Locate the cell with the specified text and output its (x, y) center coordinate. 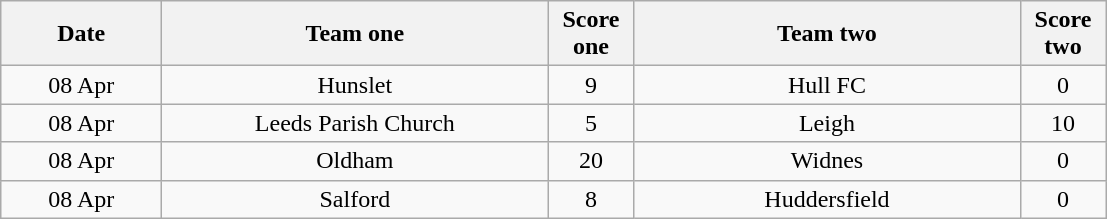
Score one (591, 34)
Widnes (827, 161)
Leigh (827, 123)
8 (591, 199)
Leeds Parish Church (355, 123)
20 (591, 161)
Salford (355, 199)
Date (82, 34)
Hull FC (827, 85)
10 (1063, 123)
Hunslet (355, 85)
Huddersfield (827, 199)
Team one (355, 34)
Score two (1063, 34)
9 (591, 85)
5 (591, 123)
Team two (827, 34)
Oldham (355, 161)
